Scan for the cell matching the given text and deliver its (x, y) coordinate at center. 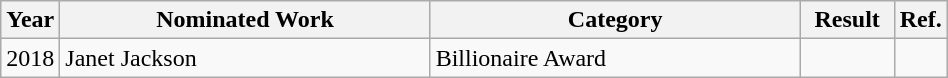
Category (615, 20)
2018 (30, 58)
Nominated Work (245, 20)
Year (30, 20)
Janet Jackson (245, 58)
Result (847, 20)
Ref. (920, 20)
Billionaire Award (615, 58)
